Identify which cell holds the provided text, then report its (x, y) central coordinate. 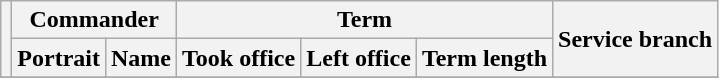
Name (140, 58)
Commander (94, 20)
Left office (359, 58)
Portrait (59, 58)
Took office (239, 58)
Service branch (636, 39)
Term (365, 20)
Term length (484, 58)
